Extract the [X, Y] coordinate from the center of the cell holding the provided text.  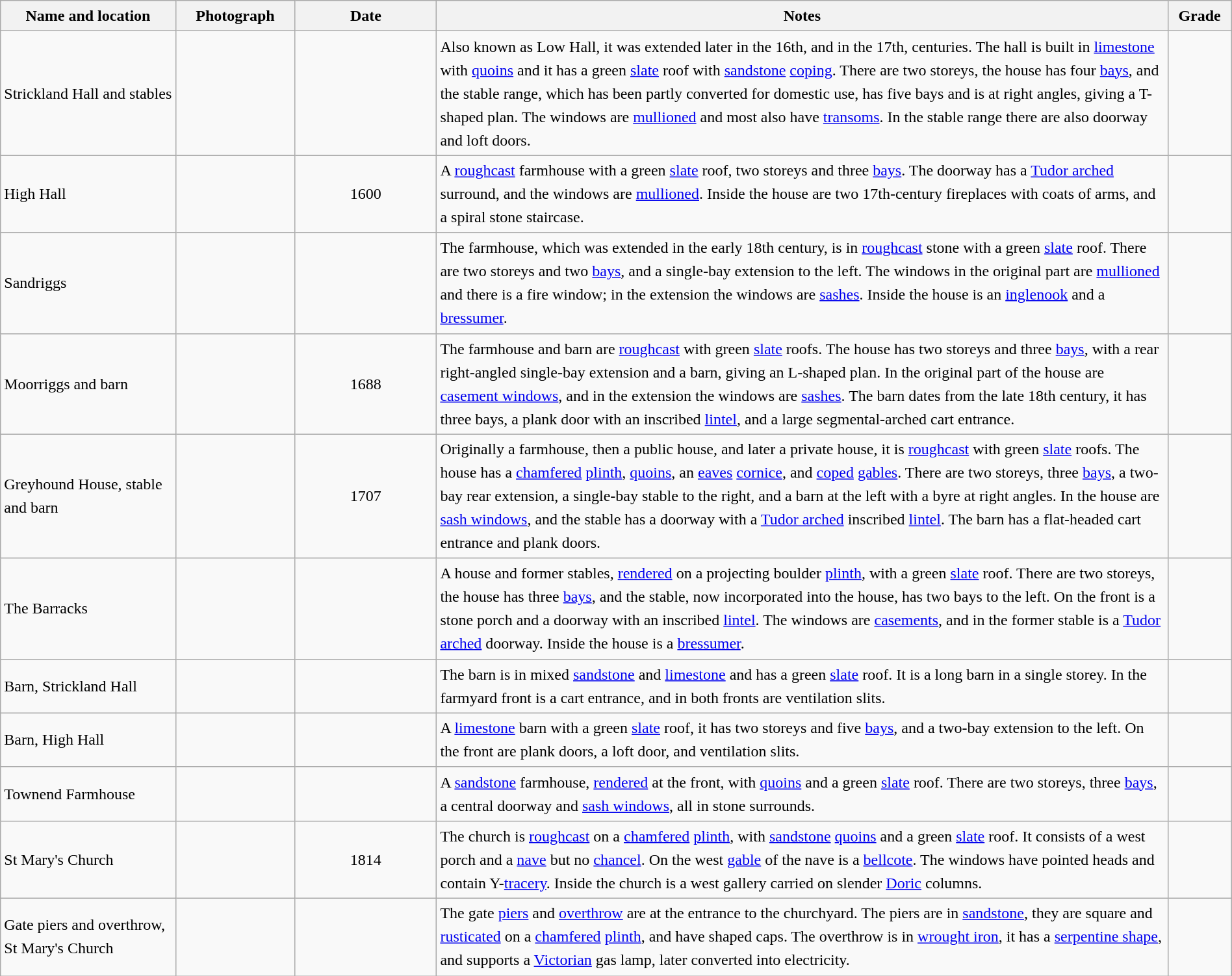
Notes [802, 16]
St Mary's Church [88, 859]
Moorriggs and barn [88, 383]
Strickland Hall and stables [88, 94]
1707 [366, 496]
Date [366, 16]
High Hall [88, 194]
Sandriggs [88, 283]
1814 [366, 859]
Grade [1200, 16]
Townend Farmhouse [88, 794]
Gate piers and overthrow,St Mary's Church [88, 937]
1600 [366, 194]
Greyhound House, stable and barn [88, 496]
Barn, High Hall [88, 739]
Barn, Strickland Hall [88, 686]
The Barracks [88, 608]
Name and location [88, 16]
1688 [366, 383]
Photograph [235, 16]
